Determine the (x, y) coordinate at the center of the cell enclosing the given text.  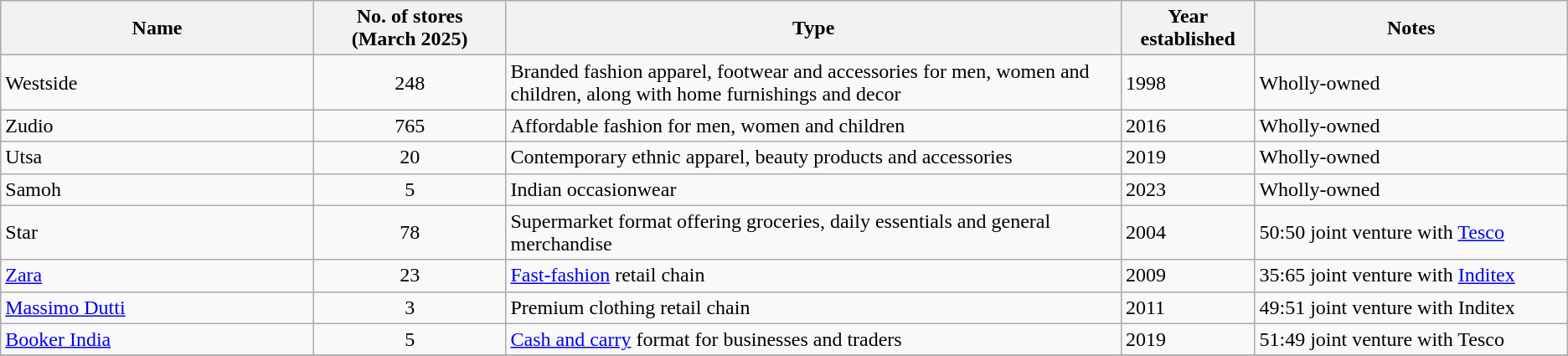
Westside (157, 82)
2011 (1188, 307)
248 (410, 82)
Indian occasionwear (814, 189)
78 (410, 233)
Name (157, 28)
35:65 joint venture with Inditex (1411, 276)
Fast-fashion retail chain (814, 276)
Booker India (157, 339)
765 (410, 126)
Branded fashion apparel, footwear and accessories for men, women and children, along with home furnishings and decor (814, 82)
Utsa (157, 157)
49:51 joint venture with Inditex (1411, 307)
Zara (157, 276)
Premium clothing retail chain (814, 307)
51:49 joint venture with Tesco (1411, 339)
2016 (1188, 126)
Cash and carry format for businesses and traders (814, 339)
Year established (1188, 28)
Affordable fashion for men, women and children (814, 126)
Type (814, 28)
1998 (1188, 82)
20 (410, 157)
2023 (1188, 189)
No. of stores(March 2025) (410, 28)
Contemporary ethnic apparel, beauty products and accessories (814, 157)
Notes (1411, 28)
Massimo Dutti (157, 307)
Supermarket format offering groceries, daily essentials and general merchandise (814, 233)
2009 (1188, 276)
Samoh (157, 189)
3 (410, 307)
23 (410, 276)
50:50 joint venture with Tesco (1411, 233)
2004 (1188, 233)
Zudio (157, 126)
Star (157, 233)
